Identify which cell holds the provided text, then report its (X, Y) central coordinate. 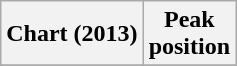
Peakposition (189, 34)
Chart (2013) (72, 34)
